For the text-containing cell, return its midpoint in [x, y] coordinate format. 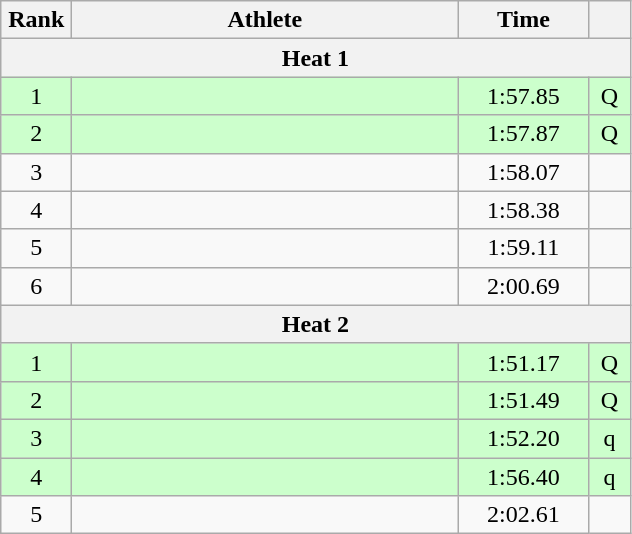
1:59.11 [524, 248]
1:51.49 [524, 400]
Time [524, 20]
2:02.61 [524, 515]
1:57.85 [524, 96]
Heat 1 [316, 58]
1:58.07 [524, 172]
Rank [36, 20]
1:52.20 [524, 438]
1:57.87 [524, 134]
6 [36, 286]
1:58.38 [524, 210]
1:51.17 [524, 362]
2:00.69 [524, 286]
1:56.40 [524, 477]
Athlete [265, 20]
Heat 2 [316, 324]
